Determine the (x, y) coordinate at the center of the cell enclosing the given text.  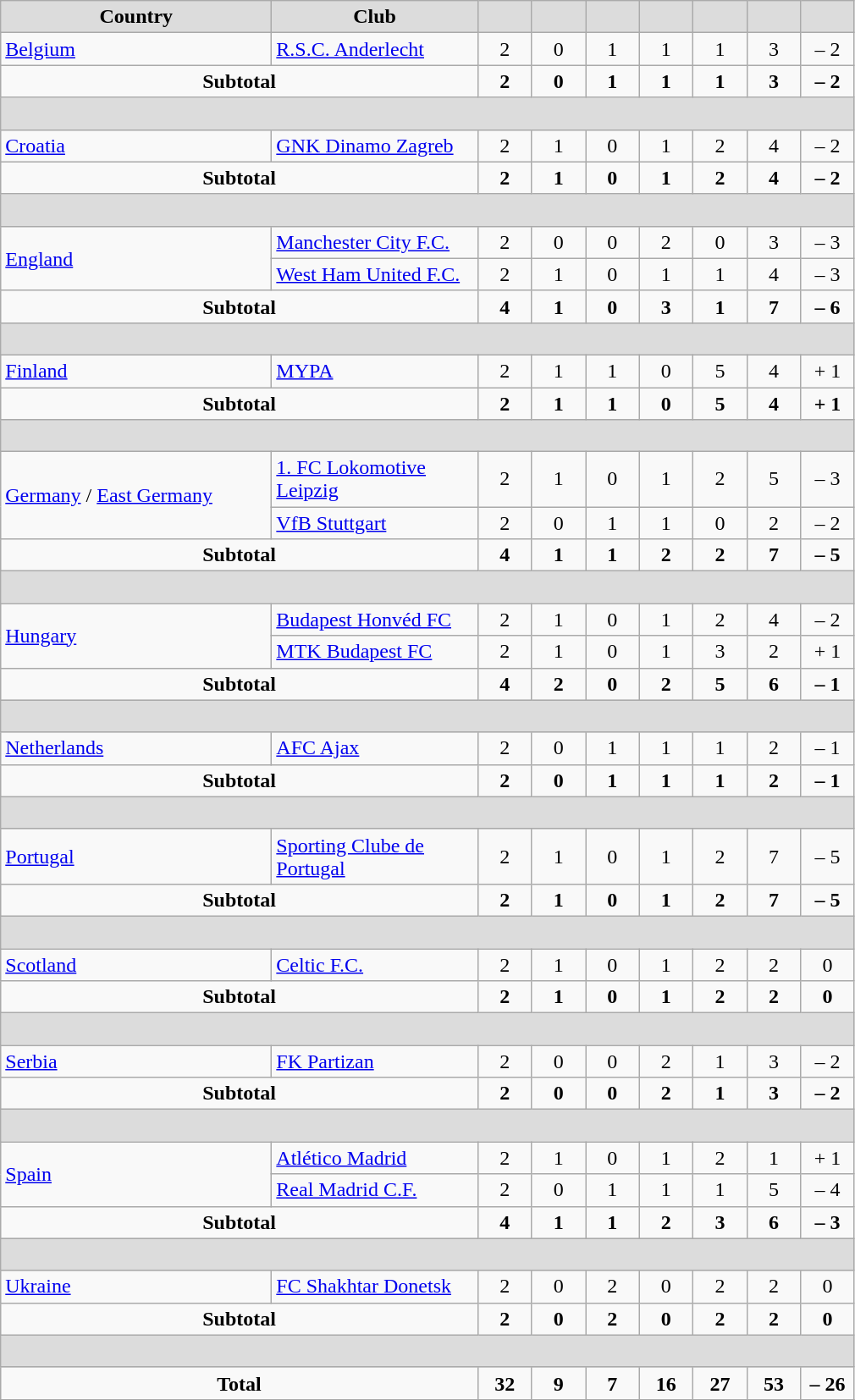
53 (774, 1383)
Country (136, 17)
Total (240, 1383)
England (136, 258)
Portugal (136, 857)
VfB Stuttgart (375, 523)
FC Shakhtar Donetsk (375, 1287)
Scotland (136, 964)
Germany / East Germany (136, 496)
MTK Budapest FC (375, 652)
Manchester City F.C. (375, 242)
West Ham United F.C. (375, 274)
– 4 (828, 1190)
– 6 (828, 306)
9 (559, 1383)
AFC Ajax (375, 748)
Atlético Madrid (375, 1158)
Finland (136, 371)
R.S.C. Anderlecht (375, 49)
Hungary (136, 636)
32 (505, 1383)
MYPA (375, 371)
27 (720, 1383)
Sporting Clube de Portugal (375, 857)
Croatia (136, 146)
Serbia (136, 1061)
Real Madrid C.F. (375, 1190)
Ukraine (136, 1287)
Spain (136, 1174)
16 (666, 1383)
FK Partizan (375, 1061)
Celtic F.C. (375, 964)
1. FC Lokomotive Leipzig (375, 479)
Club (375, 17)
Budapest Honvéd FC (375, 620)
Netherlands (136, 748)
GNK Dinamo Zagreb (375, 146)
Belgium (136, 49)
– 26 (828, 1383)
